Locate the cell with the specified text and output its (x, y) center coordinate. 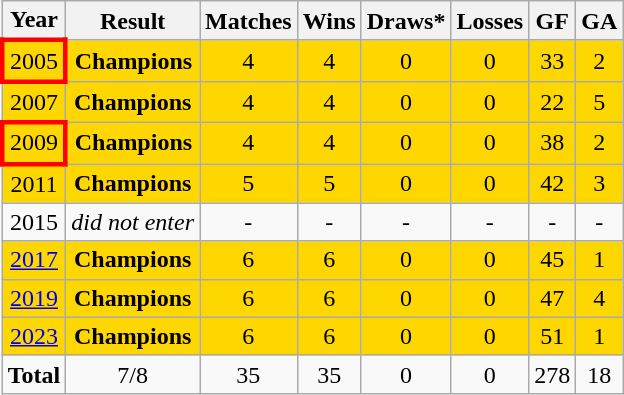
278 (552, 374)
2009 (34, 142)
18 (600, 374)
Draws* (406, 21)
GF (552, 21)
33 (552, 60)
2019 (34, 298)
51 (552, 336)
47 (552, 298)
GA (600, 21)
Result (133, 21)
Year (34, 21)
did not enter (133, 222)
2011 (34, 184)
Matches (249, 21)
Wins (329, 21)
42 (552, 184)
2005 (34, 60)
45 (552, 260)
38 (552, 142)
3 (600, 184)
Losses (490, 21)
2007 (34, 102)
2023 (34, 336)
2017 (34, 260)
7/8 (133, 374)
2015 (34, 222)
Total (34, 374)
22 (552, 102)
